Locate the cell with the specified text and output its [X, Y] center coordinate. 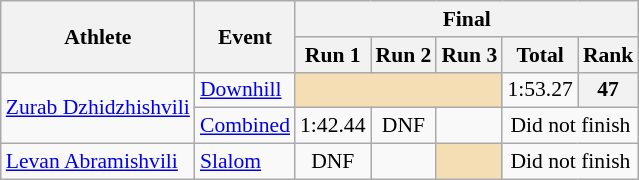
Total [540, 55]
Zurab Dzhidzhishvili [98, 108]
47 [608, 90]
Run 3 [469, 55]
Final [466, 19]
Event [245, 36]
Run 2 [403, 55]
Athlete [98, 36]
Levan Abramishvili [98, 162]
Rank [608, 55]
Slalom [245, 162]
Combined [245, 126]
1:53.27 [540, 90]
Downhill [245, 90]
Run 1 [332, 55]
1:42.44 [332, 126]
